Return (x, y) of the center of cell containing provided text 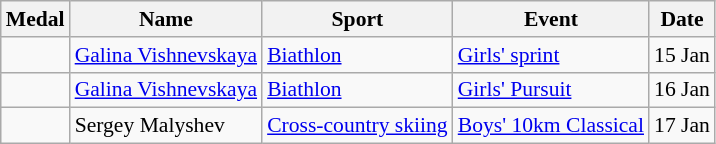
Girls' Pursuit (551, 90)
Cross-country skiing (358, 126)
Event (551, 19)
Sport (358, 19)
Girls' sprint (551, 55)
15 Jan (682, 55)
Sergey Malyshev (166, 126)
Medal (36, 19)
16 Jan (682, 90)
Boys' 10km Classical (551, 126)
Name (166, 19)
Date (682, 19)
17 Jan (682, 126)
